Extract the [X, Y] coordinate from the center of the cell holding the provided text.  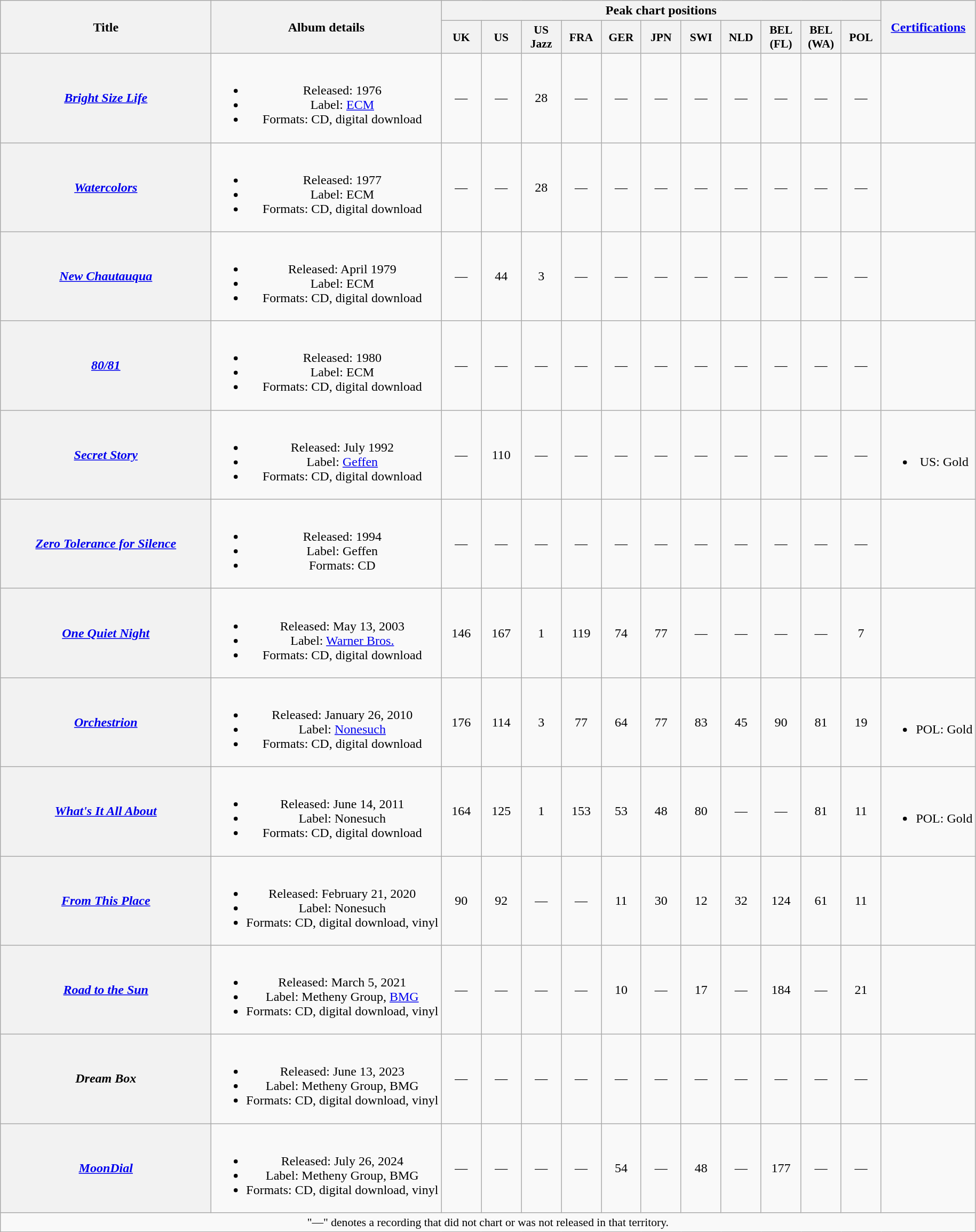
Peak chart positions [661, 11]
110 [502, 455]
Released: May 13, 2003Label: Warner Bros.Formats: CD, digital download [327, 633]
17 [701, 990]
146 [461, 633]
184 [781, 990]
32 [741, 901]
BEL (FL) [781, 37]
153 [582, 811]
UK [461, 37]
One Quiet Night [106, 633]
164 [461, 811]
Released: April 1979Label: ECMFormats: CD, digital download [327, 277]
Album details [327, 27]
Released: 1994Label: GeffenFormats: CD [327, 543]
21 [861, 990]
US: Gold [929, 455]
USJazz [541, 37]
Released: July 1992Label: GeffenFormats: CD, digital download [327, 455]
45 [741, 722]
"—" denotes a recording that did not chart or was not released in that territory. [488, 1222]
JPN [661, 37]
Watercolors [106, 187]
30 [661, 901]
Title [106, 27]
Released: March 5, 2021Label: Metheny Group, BMGFormats: CD, digital download, vinyl [327, 990]
BEL (WA) [821, 37]
Dream Box [106, 1079]
Released: June 14, 2011Label: NonesuchFormats: CD, digital download [327, 811]
US [502, 37]
83 [701, 722]
Zero Tolerance for Silence [106, 543]
NLD [741, 37]
19 [861, 722]
Secret Story [106, 455]
Bright Size Life [106, 98]
61 [821, 901]
Released: February 21, 2020Label: NonesuchFormats: CD, digital download, vinyl [327, 901]
From This Place [106, 901]
10 [621, 990]
Released: June 13, 2023Label: Metheny Group, BMGFormats: CD, digital download, vinyl [327, 1079]
Released: 1977Label: ECMFormats: CD, digital download [327, 187]
SWI [701, 37]
125 [502, 811]
53 [621, 811]
12 [701, 901]
54 [621, 1168]
74 [621, 633]
114 [502, 722]
FRA [582, 37]
MoonDial [106, 1168]
176 [461, 722]
124 [781, 901]
Released: 1976Label: ECMFormats: CD, digital download [327, 98]
Released: 1980Label: ECMFormats: CD, digital download [327, 365]
92 [502, 901]
119 [582, 633]
Orchestrion [106, 722]
New Chautauqua [106, 277]
167 [502, 633]
What's It All About [106, 811]
64 [621, 722]
Road to the Sun [106, 990]
80/81 [106, 365]
Released: July 26, 2024Label: Metheny Group, BMGFormats: CD, digital download, vinyl [327, 1168]
177 [781, 1168]
Certifications [929, 27]
80 [701, 811]
7 [861, 633]
POL [861, 37]
44 [502, 277]
Released: January 26, 2010Label: NonesuchFormats: CD, digital download [327, 722]
GER [621, 37]
